Return [X, Y] of the center of cell containing provided text 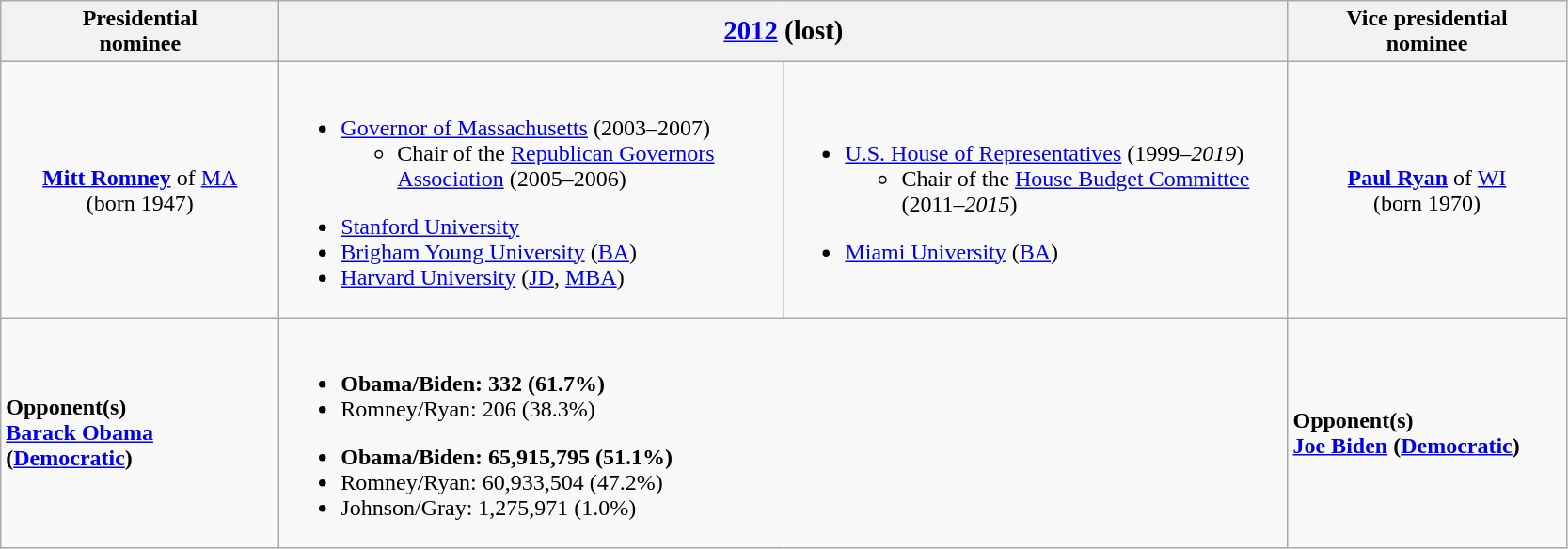
Opponent(s)Barack Obama (Democratic) [140, 432]
Obama/Biden: 332 (61.7%)Romney/Ryan: 206 (38.3%)Obama/Biden: 65,915,795 (51.1%)Romney/Ryan: 60,933,504 (47.2%)Johnson/Gray: 1,275,971 (1.0%) [784, 432]
Vice presidentialnominee [1427, 32]
Mitt Romney of MA(born 1947) [140, 190]
Presidentialnominee [140, 32]
Paul Ryan of WI(born 1970) [1427, 190]
2012 (lost) [784, 32]
Opponent(s)Joe Biden (Democratic) [1427, 432]
U.S. House of Representatives (1999–2019)Chair of the House Budget Committee (2011–2015)Miami University (BA) [1036, 190]
